Detect which cell encompasses the target text, then output its [x, y] center coordinate. 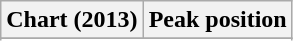
Peak position [218, 20]
Chart (2013) [72, 20]
